Detect which cell encompasses the target text, then output its (X, Y) center coordinate. 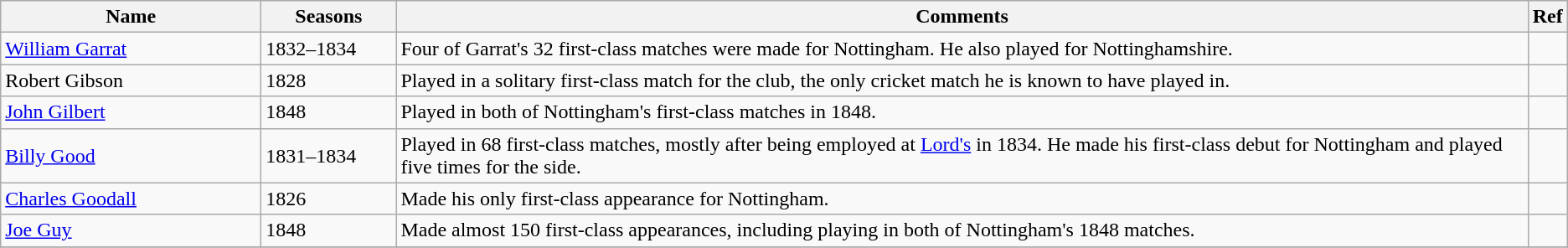
1826 (328, 199)
Four of Garrat's 32 first-class matches were made for Nottingham. He also played for Nottinghamshire. (962, 49)
William Garrat (131, 49)
1832–1834 (328, 49)
Made his only first-class appearance for Nottingham. (962, 199)
Name (131, 17)
Charles Goodall (131, 199)
1831–1834 (328, 156)
Joe Guy (131, 230)
Made almost 150 first-class appearances, including playing in both of Nottingham's 1848 matches. (962, 230)
Played in a solitary first-class match for the club, the only cricket match he is known to have played in. (962, 80)
John Gilbert (131, 112)
Played in both of Nottingham's first-class matches in 1848. (962, 112)
Robert Gibson (131, 80)
Seasons (328, 17)
Comments (962, 17)
Ref (1548, 17)
Billy Good (131, 156)
1828 (328, 80)
